For the text-containing cell, return its midpoint in (x, y) coordinate format. 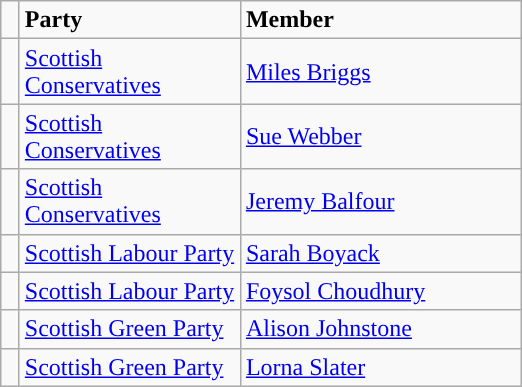
Jeremy Balfour (380, 202)
Alison Johnstone (380, 329)
Lorna Slater (380, 367)
Party (130, 20)
Miles Briggs (380, 72)
Sarah Boyack (380, 253)
Member (380, 20)
Sue Webber (380, 136)
Foysol Choudhury (380, 291)
